Provide the (x, y) coordinate of the cell's center where the given text is located.  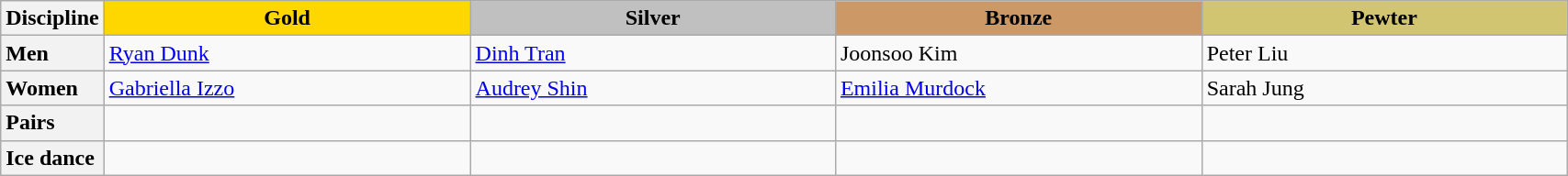
Emilia Murdock (1018, 88)
Peter Liu (1383, 53)
Bronze (1018, 18)
Gabriella Izzo (287, 88)
Joonsoo Kim (1018, 53)
Pewter (1383, 18)
Sarah Jung (1383, 88)
Audrey Shin (652, 88)
Gold (287, 18)
Silver (652, 18)
Ryan Dunk (287, 53)
Dinh Tran (652, 53)
Discipline (52, 18)
Men (52, 53)
Ice dance (52, 158)
Women (52, 88)
Pairs (52, 123)
